Provide the [x, y] coordinate of the cell's center where the given text is located.  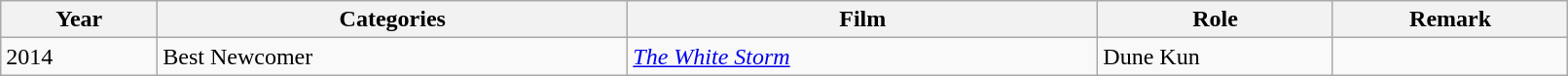
The White Storm [862, 57]
Role [1216, 19]
Categories [393, 19]
Dune Kun [1216, 57]
Film [862, 19]
Year [80, 19]
Remark [1450, 19]
2014 [80, 57]
Best Newcomer [393, 57]
